Scan for the cell matching the given text and deliver its (x, y) coordinate at center. 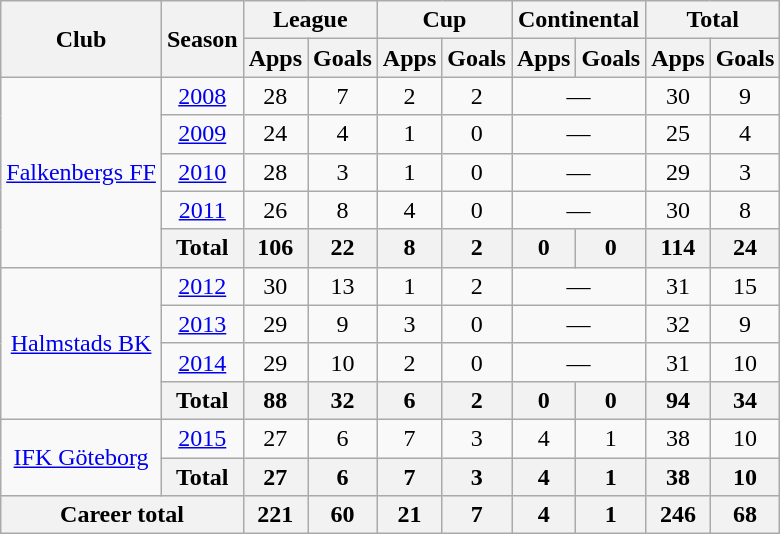
2009 (202, 134)
League (310, 20)
60 (343, 515)
26 (275, 210)
2008 (202, 96)
Falkenbergs FF (82, 172)
13 (343, 286)
246 (678, 515)
15 (745, 286)
25 (678, 134)
IFK Göteborg (82, 457)
2011 (202, 210)
94 (678, 400)
34 (745, 400)
106 (275, 248)
Continental (579, 20)
88 (275, 400)
21 (409, 515)
2010 (202, 172)
68 (745, 515)
Cup (444, 20)
Career total (122, 515)
22 (343, 248)
221 (275, 515)
2014 (202, 362)
114 (678, 248)
2015 (202, 438)
2012 (202, 286)
2013 (202, 324)
Season (202, 39)
Club (82, 39)
Halmstads BK (82, 343)
